Scan for the cell matching the given text and deliver its [X, Y] coordinate at center. 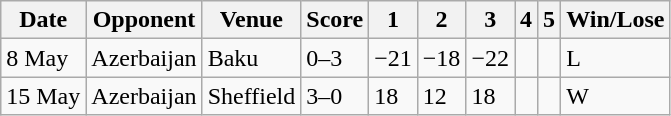
1 [394, 20]
Opponent [144, 20]
Win/Lose [616, 20]
Score [335, 20]
4 [526, 20]
Venue [252, 20]
−21 [394, 58]
−18 [442, 58]
Date [44, 20]
15 May [44, 96]
3 [490, 20]
Baku [252, 58]
12 [442, 96]
−22 [490, 58]
0–3 [335, 58]
5 [550, 20]
W [616, 96]
2 [442, 20]
3–0 [335, 96]
8 May [44, 58]
L [616, 58]
Sheffield [252, 96]
